For the text-containing cell, return its midpoint in (x, y) coordinate format. 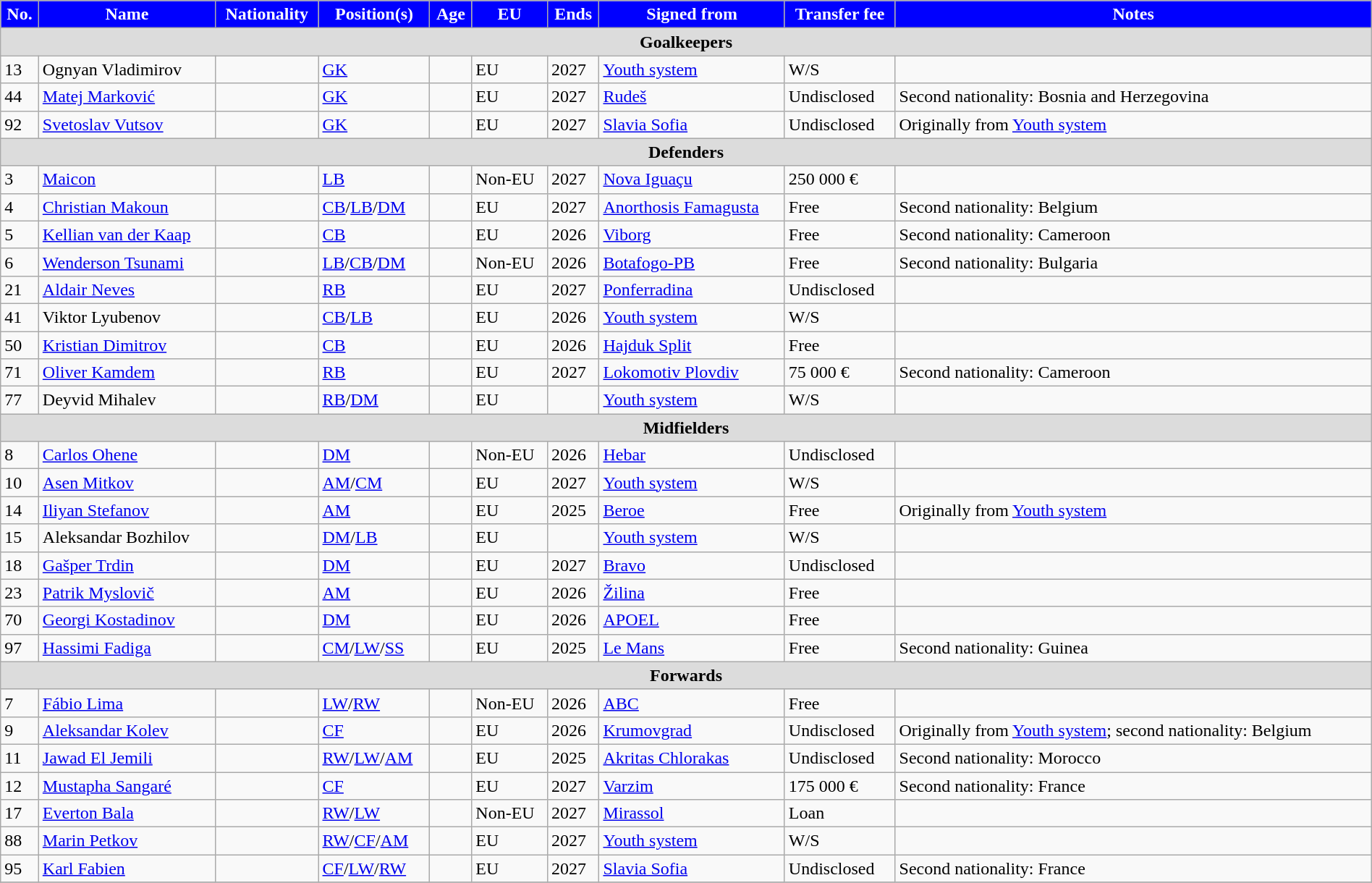
23 (20, 593)
Defenders (686, 152)
21 (20, 290)
5 (20, 235)
Nationality (267, 14)
97 (20, 648)
APOEL (692, 620)
Jawad El Jemili (127, 758)
17 (20, 814)
Bravo (692, 565)
Hassimi Fadiga (127, 648)
Second nationality: Bosnia and Herzegovina (1133, 97)
44 (20, 97)
Ponferradina (692, 290)
Mustapha Sangaré (127, 785)
77 (20, 400)
Position(s) (374, 14)
Second nationality: Belgium (1133, 207)
Svetoslav Vutsov (127, 124)
18 (20, 565)
Forwards (686, 675)
175 000 € (839, 785)
95 (20, 869)
CB/LB/DM (374, 207)
Krumovgrad (692, 730)
Marin Petkov (127, 841)
3 (20, 179)
7 (20, 703)
Goalkeepers (686, 42)
CB/LB (374, 317)
11 (20, 758)
Age (451, 14)
250 000 € (839, 179)
RW/CF/AM (374, 841)
Iliyan Stefanov (127, 510)
CF/LW/RW (374, 869)
13 (20, 69)
LB (374, 179)
Name (127, 14)
8 (20, 455)
50 (20, 345)
Patrik Myslovič (127, 593)
No. (20, 14)
Aldair Neves (127, 290)
CM/LW/SS (374, 648)
14 (20, 510)
Everton Bala (127, 814)
LB/CB/DM (374, 262)
Signed from (692, 14)
9 (20, 730)
Loan (839, 814)
Le Mans (692, 648)
Second nationality: Bulgaria (1133, 262)
Ends (573, 14)
Botafogo-PB (692, 262)
Hajduk Split (692, 345)
Asen Mitkov (127, 483)
Maicon (127, 179)
Matej Marković (127, 97)
LW/RW (374, 703)
Akritas Chlorakas (692, 758)
Originally from Youth system; second nationality: Belgium (1133, 730)
Rudeš (692, 97)
4 (20, 207)
6 (20, 262)
Second nationality: Guinea (1133, 648)
Viborg (692, 235)
DM/LB (374, 538)
71 (20, 373)
Gašper Trdin (127, 565)
Ognyan Vladimirov (127, 69)
Midfielders (686, 428)
Kristian Dimitrov (127, 345)
Mirassol (692, 814)
92 (20, 124)
Wenderson Tsunami (127, 262)
RB/DM (374, 400)
Deyvid Mihalev (127, 400)
Beroe (692, 510)
Christian Makoun (127, 207)
75 000 € (839, 373)
AM/CM (374, 483)
Varzim (692, 785)
ABC (692, 703)
Aleksandar Bozhilov (127, 538)
Aleksandar Kolev (127, 730)
Georgi Kostadinov (127, 620)
RW/LW/AM (374, 758)
Viktor Lyubenov (127, 317)
Anorthosis Famagusta (692, 207)
Second nationality: Morocco (1133, 758)
12 (20, 785)
15 (20, 538)
10 (20, 483)
Transfer fee (839, 14)
Oliver Kamdem (127, 373)
41 (20, 317)
Hebar (692, 455)
RW/LW (374, 814)
Nova Iguaçu (692, 179)
88 (20, 841)
Kellian van der Kaap (127, 235)
70 (20, 620)
Lokomotiv Plovdiv (692, 373)
Karl Fabien (127, 869)
Fábio Lima (127, 703)
Žilina (692, 593)
Notes (1133, 14)
Carlos Ohene (127, 455)
